Detect which cell encompasses the target text, then output its [X, Y] center coordinate. 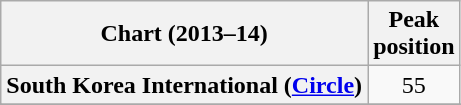
55 [414, 85]
South Korea International (Circle) [184, 85]
Peakposition [414, 34]
Chart (2013–14) [184, 34]
